Identify which cell holds the provided text, then report its [x, y] central coordinate. 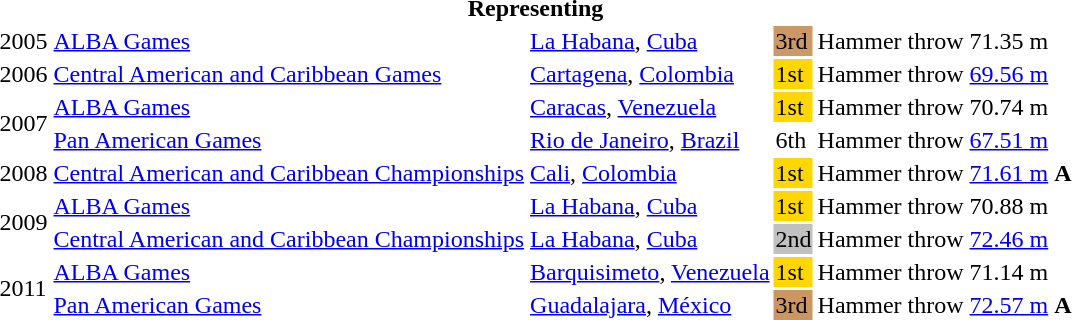
Guadalajara, México [650, 305]
Central American and Caribbean Games [289, 74]
Cali, Colombia [650, 173]
Cartagena, Colombia [650, 74]
6th [794, 140]
Caracas, Venezuela [650, 107]
Barquisimeto, Venezuela [650, 272]
Rio de Janeiro, Brazil [650, 140]
2nd [794, 239]
